Determine the [X, Y] coordinate at the center of the cell enclosing the given text.  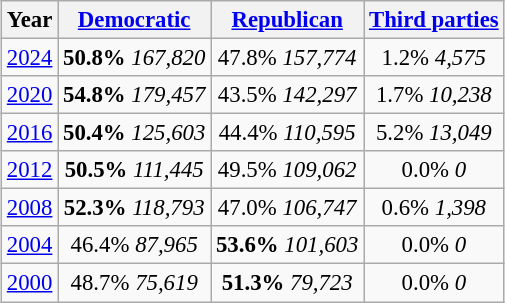
Third parties [434, 20]
1.7% 10,238 [434, 95]
Democratic [134, 20]
47.0% 106,747 [288, 208]
48.7% 75,619 [134, 283]
2016 [30, 133]
2000 [30, 283]
1.2% 4,575 [434, 58]
2012 [30, 170]
43.5% 142,297 [288, 95]
0.6% 1,398 [434, 208]
44.4% 110,595 [288, 133]
50.5% 111,445 [134, 170]
51.3% 79,723 [288, 283]
52.3% 118,793 [134, 208]
50.8% 167,820 [134, 58]
47.8% 157,774 [288, 58]
2004 [30, 245]
49.5% 109,062 [288, 170]
2024 [30, 58]
54.8% 179,457 [134, 95]
2020 [30, 95]
Year [30, 20]
2008 [30, 208]
Republican [288, 20]
53.6% 101,603 [288, 245]
50.4% 125,603 [134, 133]
46.4% 87,965 [134, 245]
5.2% 13,049 [434, 133]
